Capture the cell that displays the provided text and extract its (X, Y) central coordinate. 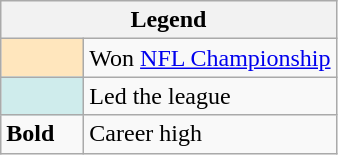
Career high (210, 134)
Led the league (210, 96)
Bold (42, 134)
Won NFL Championship (210, 58)
Legend (168, 20)
